Return [X, Y] of the center of cell containing provided text 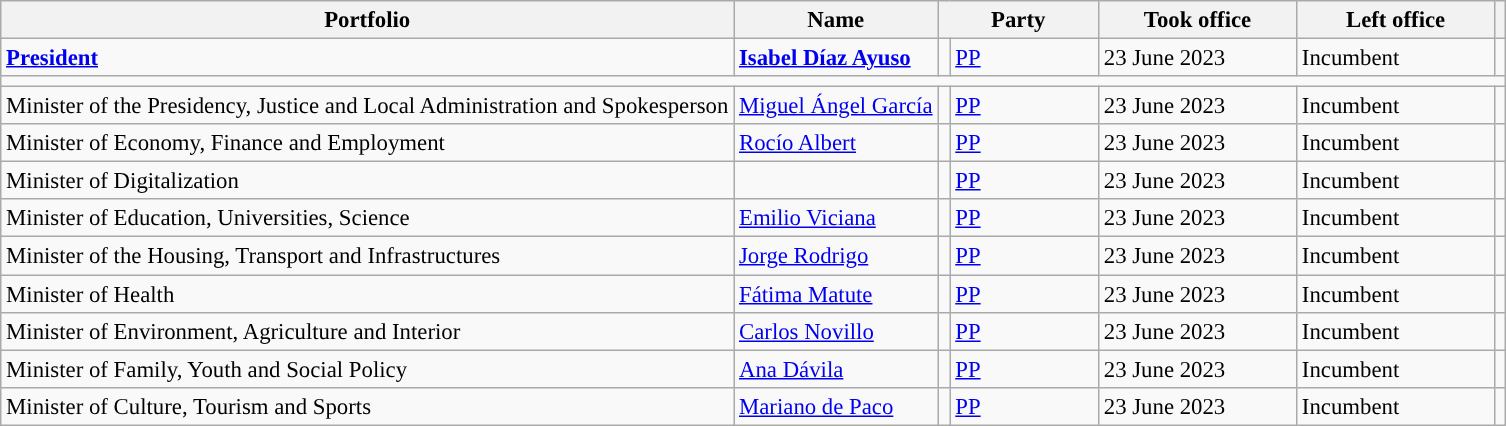
Minister of the Presidency, Justice and Local Administration and Spokesperson [368, 106]
Minister of Health [368, 294]
Minister of Family, Youth and Social Policy [368, 369]
Mariano de Paco [836, 406]
Miguel Ángel García [836, 106]
Jorge Rodrigo [836, 256]
Party [1018, 20]
Ana Dávila [836, 369]
Minister of Education, Universities, Science [368, 219]
Fátima Matute [836, 294]
Portfolio [368, 20]
Emilio Viciana [836, 219]
Minister of Environment, Agriculture and Interior [368, 331]
Minister of Culture, Tourism and Sports [368, 406]
Carlos Novillo [836, 331]
Minister of the Housing, Transport and Infrastructures [368, 256]
Left office [1396, 20]
Minister of Digitalization [368, 181]
Took office [1197, 20]
Isabel Díaz Ayuso [836, 58]
Minister of Economy, Finance and Employment [368, 143]
President [368, 58]
Name [836, 20]
Rocío Albert [836, 143]
